Search for the cell housing the specified text and yield its (X, Y) center coordinate. 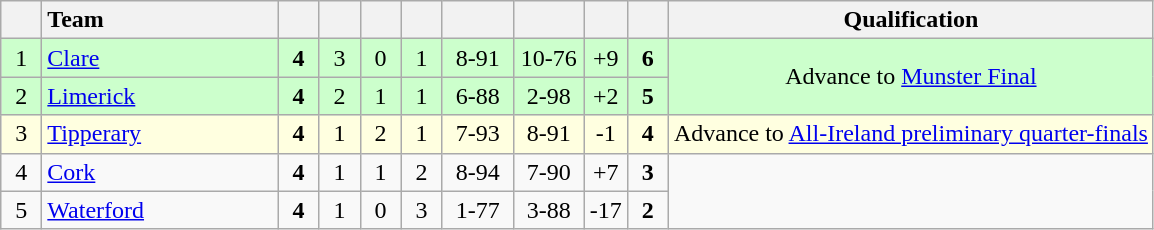
Qualification (910, 20)
+2 (606, 96)
3-88 (548, 210)
10-76 (548, 58)
Advance to All-Ireland preliminary quarter-finals (910, 134)
-1 (606, 134)
Tipperary (160, 134)
Advance to Munster Final (910, 77)
7-93 (478, 134)
Cork (160, 172)
Team (160, 20)
-17 (606, 210)
6 (648, 58)
7-90 (548, 172)
Waterford (160, 210)
2-98 (548, 96)
8-94 (478, 172)
Clare (160, 58)
Limerick (160, 96)
1-77 (478, 210)
+9 (606, 58)
6-88 (478, 96)
+7 (606, 172)
